Return the (X, Y) coordinate for the center point of the cell that contains the specified text.  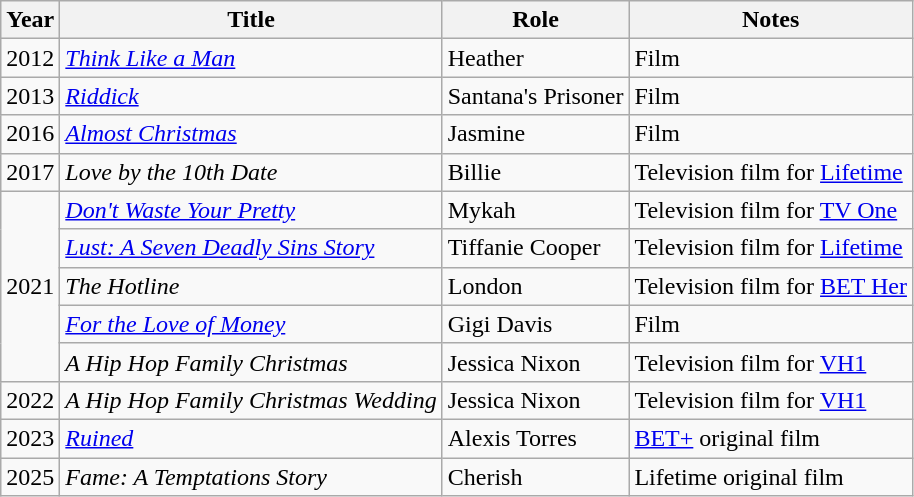
2017 (30, 172)
Role (536, 20)
Year (30, 20)
Fame: A Temptations Story (251, 477)
2016 (30, 134)
Lust: A Seven Deadly Sins Story (251, 248)
Love by the 10th Date (251, 172)
2025 (30, 477)
Notes (771, 20)
Alexis Torres (536, 438)
Gigi Davis (536, 324)
Almost Christmas (251, 134)
A Hip Hop Family Christmas (251, 362)
Television film for TV One (771, 210)
London (536, 286)
2021 (30, 286)
Cherish (536, 477)
Television film for BET Her (771, 286)
Lifetime original film (771, 477)
A Hip Hop Family Christmas Wedding (251, 400)
The Hotline (251, 286)
2013 (30, 96)
Ruined (251, 438)
Santana's Prisoner (536, 96)
Heather (536, 58)
Title (251, 20)
Riddick (251, 96)
Don't Waste Your Pretty (251, 210)
Mykah (536, 210)
2023 (30, 438)
For the Love of Money (251, 324)
Jasmine (536, 134)
Tiffanie Cooper (536, 248)
2022 (30, 400)
2012 (30, 58)
Think Like a Man (251, 58)
BET+ original film (771, 438)
Billie (536, 172)
